Output the [x, y] coordinate of the center of the cell containing the given text.  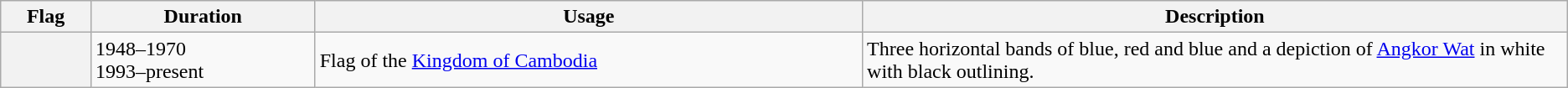
Description [1215, 17]
1948–19701993–present [203, 60]
Flag of the Kingdom of Cambodia [588, 60]
Three horizontal bands of blue, red and blue and a depiction of Angkor Wat in white with black outlining. [1215, 60]
Usage [588, 17]
Duration [203, 17]
Flag [46, 17]
